Provide the [x, y] coordinate of the cell's center where the given text is located.  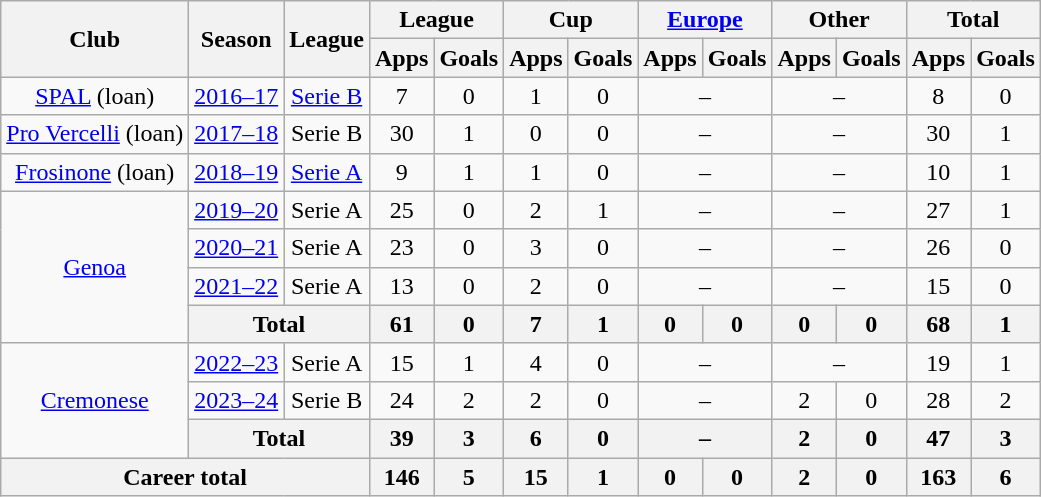
Frosinone (loan) [95, 172]
2018–19 [236, 172]
2022–23 [236, 362]
Pro Vercelli (loan) [95, 134]
2021–22 [236, 286]
5 [469, 477]
146 [401, 477]
8 [938, 96]
Career total [186, 477]
Club [95, 39]
2016–17 [236, 96]
2019–20 [236, 210]
SPAL (loan) [95, 96]
26 [938, 248]
23 [401, 248]
Season [236, 39]
61 [401, 324]
Other [839, 20]
27 [938, 210]
163 [938, 477]
Genoa [95, 267]
19 [938, 362]
2023–24 [236, 400]
2020–21 [236, 248]
28 [938, 400]
39 [401, 438]
25 [401, 210]
Europe [705, 20]
Cup [571, 20]
Cremonese [95, 400]
4 [536, 362]
68 [938, 324]
2017–18 [236, 134]
9 [401, 172]
47 [938, 438]
10 [938, 172]
13 [401, 286]
24 [401, 400]
